Capture the cell that displays the provided text and extract its (X, Y) central coordinate. 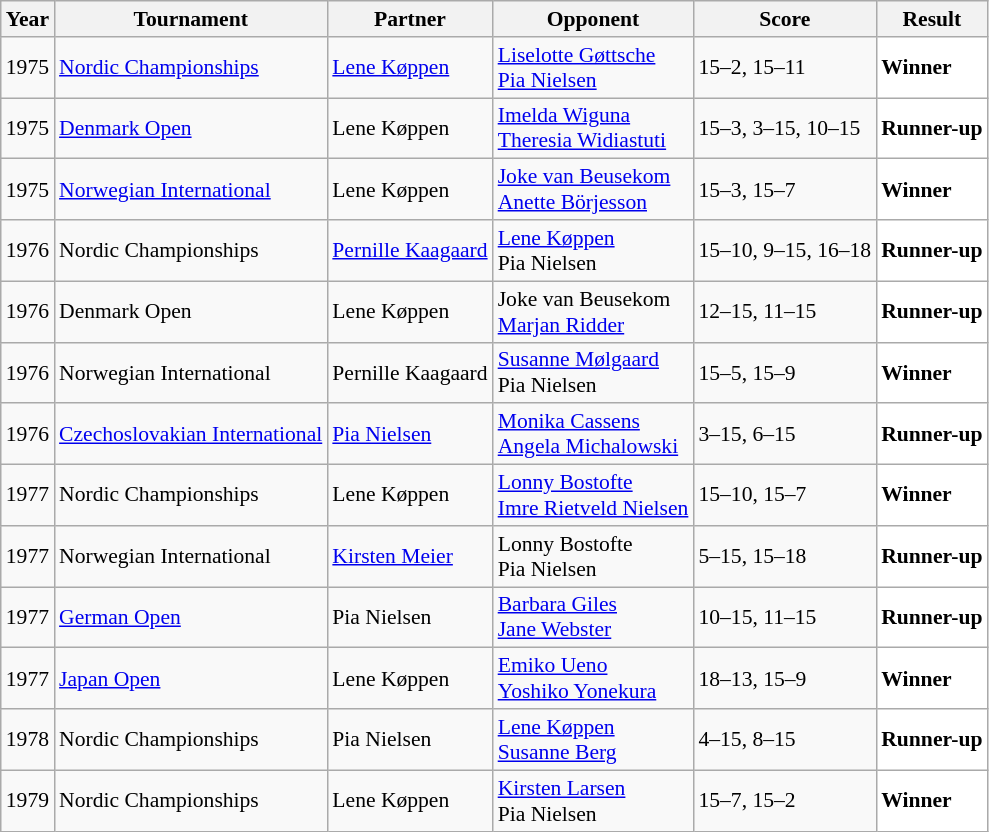
Liselotte Gøttsche Pia Nielsen (594, 68)
Result (932, 19)
Score (784, 19)
3–15, 6–15 (784, 434)
1978 (28, 740)
Susanne Mølgaard Pia Nielsen (594, 372)
Opponent (594, 19)
1979 (28, 800)
Imelda Wiguna Theresia Widiastuti (594, 128)
Year (28, 19)
4–15, 8–15 (784, 740)
15–3, 15–7 (784, 190)
15–3, 3–15, 10–15 (784, 128)
Czechoslovakian International (190, 434)
Emiko Ueno Yoshiko Yonekura (594, 678)
15–5, 15–9 (784, 372)
Lonny Bostofte Pia Nielsen (594, 556)
Joke van Beusekom Marjan Ridder (594, 312)
18–13, 15–9 (784, 678)
15–10, 9–15, 16–18 (784, 250)
5–15, 15–18 (784, 556)
Kirsten Meier (410, 556)
15–7, 15–2 (784, 800)
Joke van Beusekom Anette Börjesson (594, 190)
Partner (410, 19)
15–2, 15–11 (784, 68)
Kirsten Larsen Pia Nielsen (594, 800)
12–15, 11–15 (784, 312)
10–15, 11–15 (784, 618)
Japan Open (190, 678)
Tournament (190, 19)
German Open (190, 618)
Monika Cassens Angela Michalowski (594, 434)
Lene Køppen Susanne Berg (594, 740)
Barbara Giles Jane Webster (594, 618)
Lonny Bostofte Imre Rietveld Nielsen (594, 496)
Lene Køppen Pia Nielsen (594, 250)
15–10, 15–7 (784, 496)
